For the text-containing cell, return its midpoint in [X, Y] coordinate format. 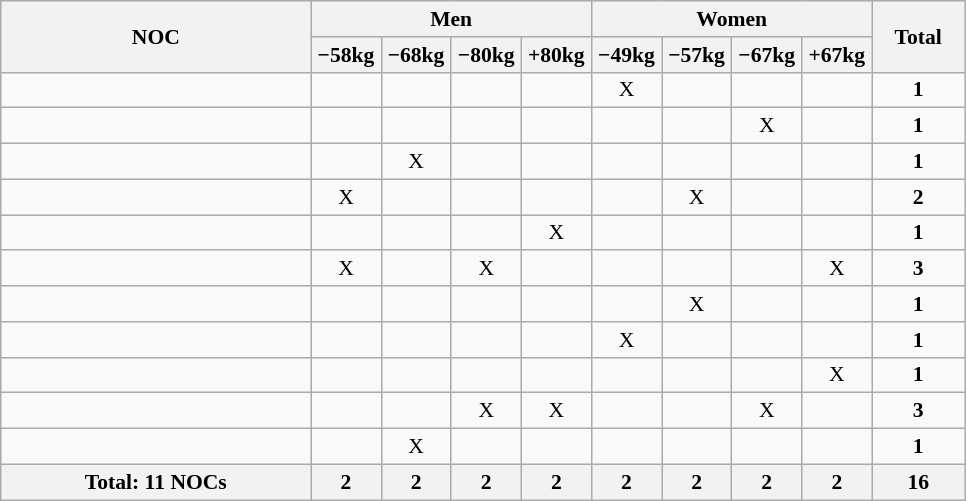
−67kg [767, 55]
+67kg [837, 55]
Total: 11 NOCs [156, 482]
Women [731, 19]
−58kg [346, 55]
NOC [156, 36]
−80kg [486, 55]
−68kg [416, 55]
+80kg [556, 55]
Men [451, 19]
Total [918, 36]
−57kg [697, 55]
−49kg [626, 55]
16 [918, 482]
